Return (x, y) of the center of cell containing provided text 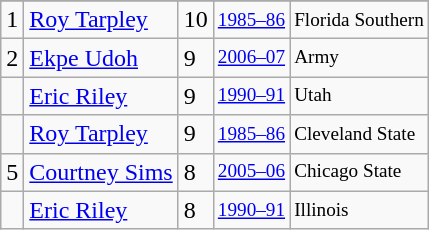
Courtney Sims (101, 172)
10 (196, 20)
Florida Southern (360, 20)
Utah (360, 96)
Illinois (360, 210)
1 (12, 20)
2 (12, 58)
Army (360, 58)
Chicago State (360, 172)
Ekpe Udoh (101, 58)
5 (12, 172)
2006–07 (251, 58)
Cleveland State (360, 134)
2005–06 (251, 172)
